Identify which cell holds the provided text, then report its (X, Y) central coordinate. 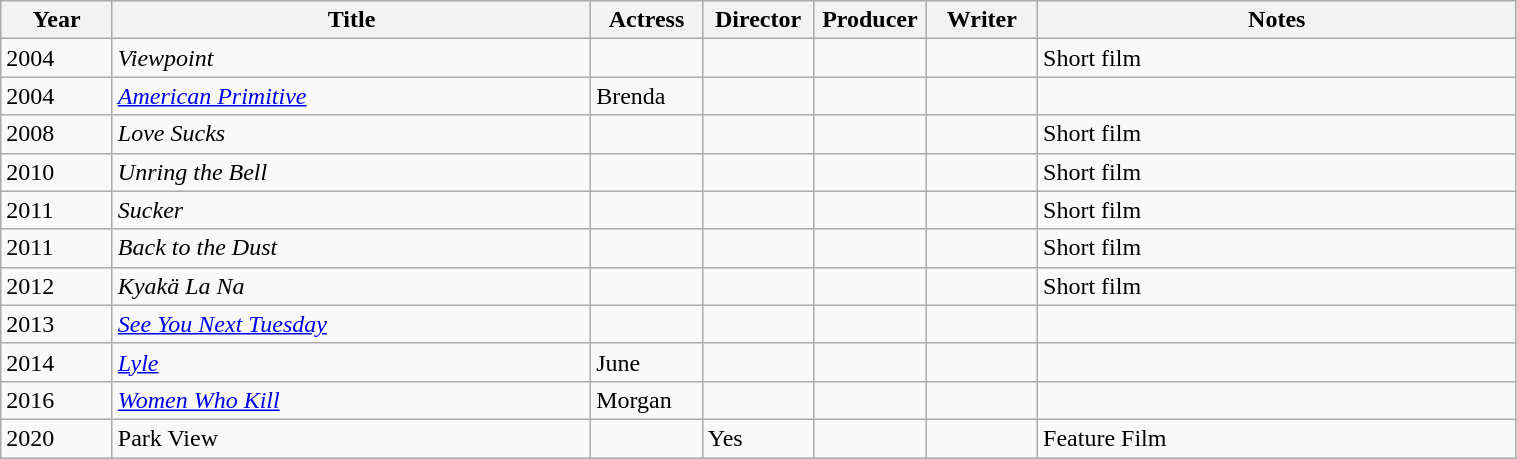
Brenda (647, 96)
American Primitive (351, 96)
2012 (57, 286)
June (647, 362)
Title (351, 20)
Park View (351, 438)
Director (758, 20)
Writer (982, 20)
Viewpoint (351, 58)
2020 (57, 438)
Sucker (351, 210)
Yes (758, 438)
Feature Film (1277, 438)
Actress (647, 20)
Unring the Bell (351, 172)
2010 (57, 172)
See You Next Tuesday (351, 324)
Kyakä La Na (351, 286)
Women Who Kill (351, 400)
Morgan (647, 400)
Back to the Dust (351, 248)
Lyle (351, 362)
Notes (1277, 20)
2008 (57, 134)
2016 (57, 400)
2014 (57, 362)
2013 (57, 324)
Love Sucks (351, 134)
Year (57, 20)
Producer (870, 20)
